Pinpoint the cell where the given text exists, returning its [x, y] midpoint coordinate. 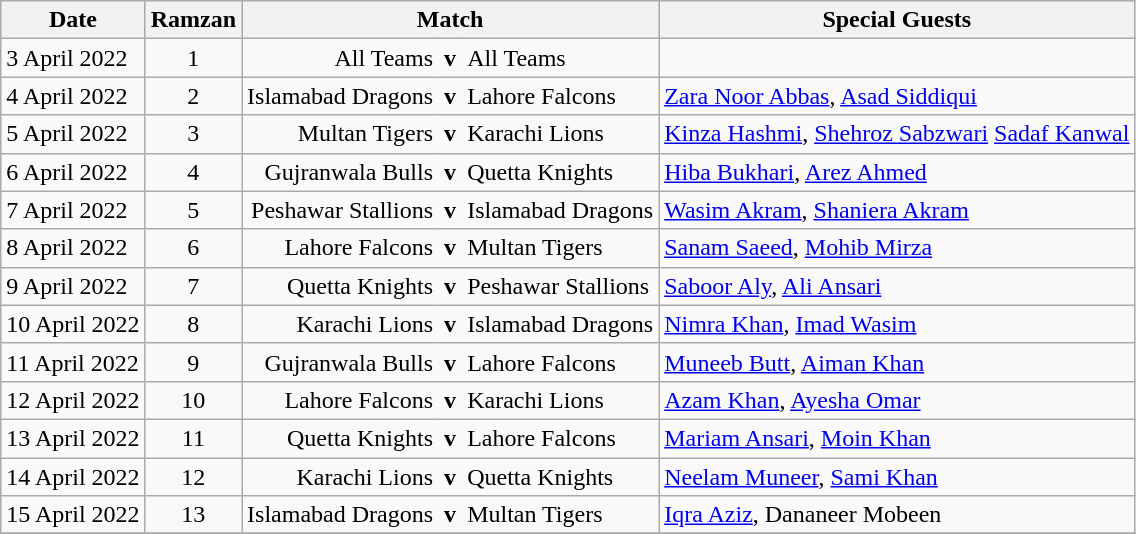
8 April 2022 [73, 248]
14 April 2022 [73, 477]
12 April 2022 [73, 400]
7 April 2022 [73, 210]
5 April 2022 [73, 134]
Nimra Khan, Imad Wasim [897, 324]
3 April 2022 [73, 58]
Kinza Hashmi, Shehroz Sabzwari Sadaf Kanwal [897, 134]
11 [193, 438]
Sanam Saeed, Mohib Mirza [897, 248]
Wasim Akram, Shaniera Akram [897, 210]
Ramzan [193, 20]
6 April 2022 [73, 172]
Iqra Aziz, Dananeer Mobeen [897, 515]
Mariam Ansari, Moin Khan [897, 438]
9 [193, 362]
Date [73, 20]
7 [193, 286]
Special Guests [897, 20]
Neelam Muneer, Sami Khan [897, 477]
6 [193, 248]
5 [193, 210]
Muneeb Butt, Aiman Khan [897, 362]
Azam Khan, Ayesha Omar [897, 400]
8 [193, 324]
10 April 2022 [73, 324]
13 [193, 515]
9 April 2022 [73, 286]
4 [193, 172]
Zara Noor Abbas, Asad Siddiqui [897, 96]
15 April 2022 [73, 515]
4 April 2022 [73, 96]
11 April 2022 [73, 362]
10 [193, 400]
12 [193, 477]
Saboor Aly, Ali Ansari [897, 286]
1 [193, 58]
2 [193, 96]
13 April 2022 [73, 438]
Match [450, 20]
Hiba Bukhari, Arez Ahmed [897, 172]
3 [193, 134]
